Scan for the cell matching the given text and deliver its [X, Y] coordinate at center. 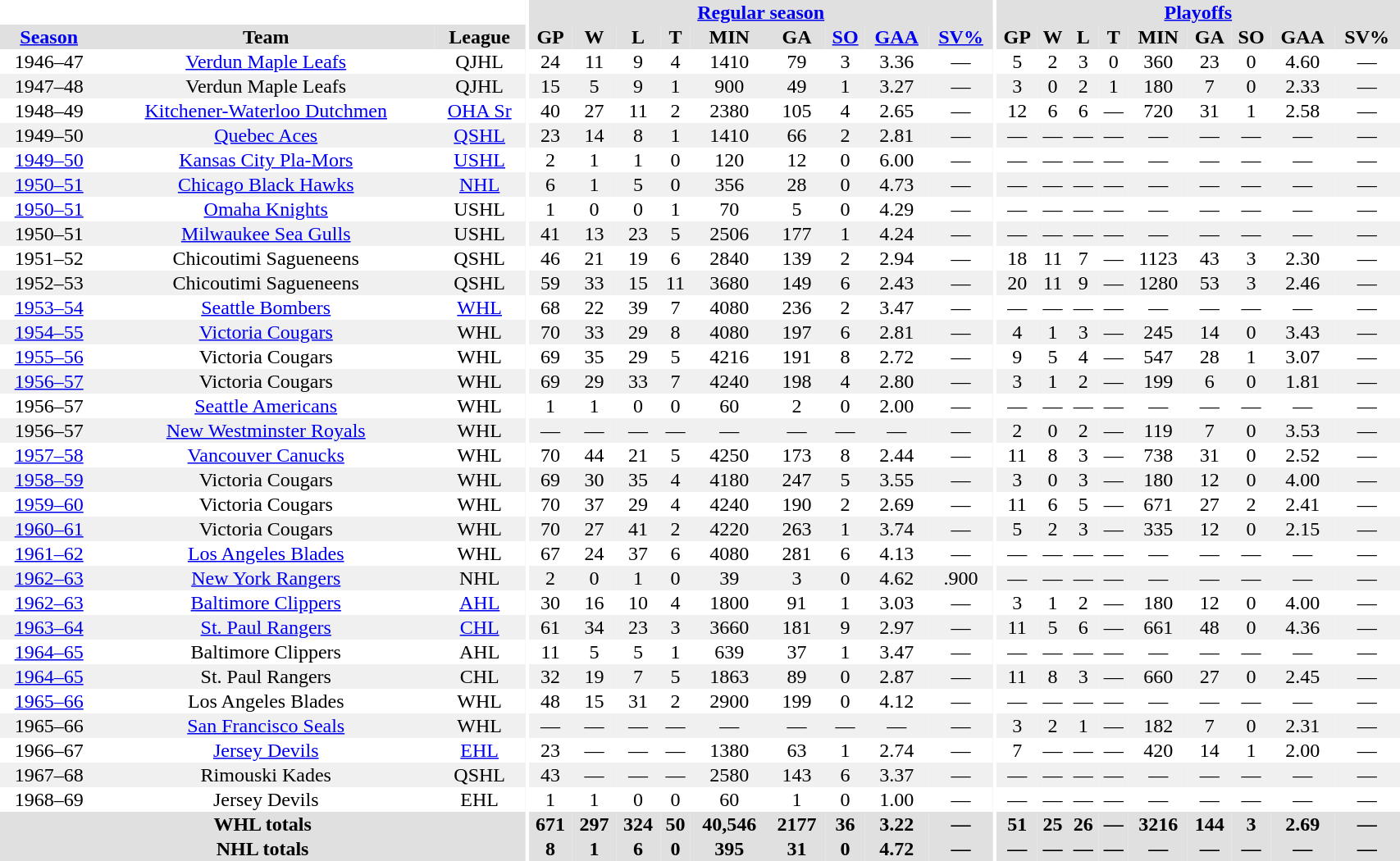
3.36 [897, 61]
197 [797, 332]
1380 [730, 750]
2.41 [1302, 504]
2.31 [1302, 726]
3.55 [897, 480]
173 [797, 455]
2.72 [897, 357]
1946–47 [49, 61]
297 [595, 824]
Kitchener-Waterloo Dutchmen [266, 111]
281 [797, 553]
1947–48 [49, 86]
2.58 [1302, 111]
34 [595, 627]
639 [730, 652]
547 [1158, 357]
4.29 [897, 209]
4.12 [897, 701]
16 [595, 603]
2580 [730, 775]
67 [550, 553]
3.03 [897, 603]
1.00 [897, 799]
Regular season [761, 12]
198 [797, 381]
2177 [797, 824]
OHA Sr [479, 111]
Milwaukee Sea Gulls [266, 234]
4.62 [897, 578]
177 [797, 234]
3.22 [897, 824]
66 [797, 135]
2.74 [897, 750]
4.72 [897, 849]
San Francisco Seals [266, 726]
3.07 [1302, 357]
1955–56 [49, 357]
1280 [1158, 283]
360 [1158, 61]
4180 [730, 480]
3660 [730, 627]
NHL totals [262, 849]
1966–67 [49, 750]
1953–54 [49, 307]
22 [595, 307]
181 [797, 627]
1951–52 [49, 258]
3680 [730, 283]
2.15 [1302, 529]
2.43 [897, 283]
New Westminster Royals [266, 430]
1968–69 [49, 799]
18 [1017, 258]
738 [1158, 455]
Playoffs [1197, 12]
6.00 [897, 160]
3.43 [1302, 332]
720 [1158, 111]
Season [49, 37]
335 [1158, 529]
2.94 [897, 258]
Seattle Bombers [266, 307]
660 [1158, 676]
25 [1053, 824]
3216 [1158, 824]
1961–62 [49, 553]
120 [730, 160]
WHL totals [262, 824]
40,546 [730, 824]
2.44 [897, 455]
4250 [730, 455]
40 [550, 111]
51 [1017, 824]
3.37 [897, 775]
89 [797, 676]
4216 [730, 357]
420 [1158, 750]
Chicago Black Hawks [266, 184]
3.53 [1302, 430]
661 [1158, 627]
1800 [730, 603]
.900 [961, 578]
4.73 [897, 184]
1.81 [1302, 381]
Seattle Americans [266, 406]
2380 [730, 111]
245 [1158, 332]
356 [730, 184]
4.36 [1302, 627]
46 [550, 258]
1123 [1158, 258]
3.27 [897, 86]
2.30 [1302, 258]
4220 [730, 529]
1948–49 [49, 111]
4.60 [1302, 61]
63 [797, 750]
2.33 [1302, 86]
2.65 [897, 111]
2900 [730, 701]
900 [730, 86]
2.52 [1302, 455]
1963–64 [49, 627]
144 [1210, 824]
182 [1158, 726]
49 [797, 86]
79 [797, 61]
50 [676, 824]
Team [266, 37]
2506 [730, 234]
143 [797, 775]
10 [638, 603]
1952–53 [49, 283]
36 [846, 824]
1958–59 [49, 480]
68 [550, 307]
2.80 [897, 381]
Rimouski Kades [266, 775]
New York Rangers [266, 578]
1967–68 [49, 775]
190 [797, 504]
26 [1083, 824]
139 [797, 258]
44 [595, 455]
32 [550, 676]
20 [1017, 283]
2840 [730, 258]
Kansas City Pla-Mors [266, 160]
105 [797, 111]
395 [730, 849]
4.24 [897, 234]
Vancouver Canucks [266, 455]
League [479, 37]
324 [638, 824]
Omaha Knights [266, 209]
61 [550, 627]
4.13 [897, 553]
1863 [730, 676]
1954–55 [49, 332]
1957–58 [49, 455]
191 [797, 357]
1959–60 [49, 504]
53 [1210, 283]
236 [797, 307]
3.74 [897, 529]
2.46 [1302, 283]
247 [797, 480]
2.87 [897, 676]
119 [1158, 430]
2.97 [897, 627]
263 [797, 529]
2.45 [1302, 676]
1960–61 [49, 529]
91 [797, 603]
59 [550, 283]
Quebec Aces [266, 135]
13 [595, 234]
149 [797, 283]
